From the cell containing the given text, extract its center point as (X, Y) coordinate. 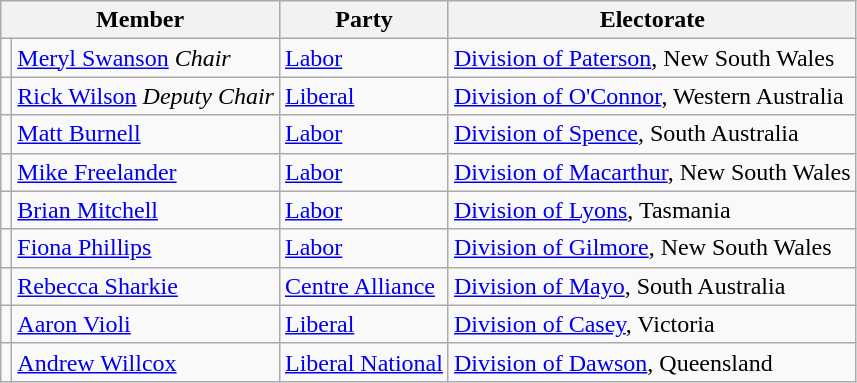
Division of Dawson, Queensland (652, 362)
Brian Mitchell (146, 210)
Division of O'Connor, Western Australia (652, 96)
Mike Freelander (146, 172)
Rebecca Sharkie (146, 286)
Division of Casey, Victoria (652, 324)
Liberal National (364, 362)
Meryl Swanson Chair (146, 58)
Centre Alliance (364, 286)
Rick Wilson Deputy Chair (146, 96)
Member (140, 20)
Andrew Willcox (146, 362)
Division of Mayo, South Australia (652, 286)
Aaron Violi (146, 324)
Division of Macarthur, New South Wales (652, 172)
Division of Lyons, Tasmania (652, 210)
Party (364, 20)
Division of Paterson, New South Wales (652, 58)
Fiona Phillips (146, 248)
Division of Gilmore, New South Wales (652, 248)
Division of Spence, South Australia (652, 134)
Matt Burnell (146, 134)
Electorate (652, 20)
